Provide the [x, y] coordinate of the cell's center where the given text is located.  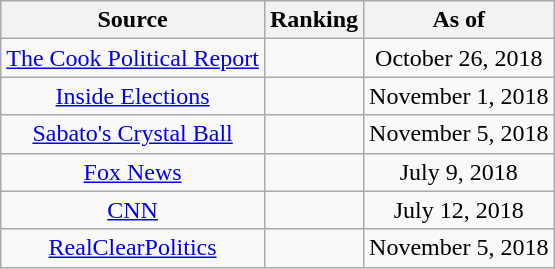
RealClearPolitics [133, 248]
October 26, 2018 [459, 58]
Source [133, 20]
Fox News [133, 172]
July 12, 2018 [459, 210]
Ranking [314, 20]
November 1, 2018 [459, 96]
CNN [133, 210]
July 9, 2018 [459, 172]
Inside Elections [133, 96]
As of [459, 20]
The Cook Political Report [133, 58]
Sabato's Crystal Ball [133, 134]
